Find where the given text appears and provide that cell's center as (x, y) coordinate. 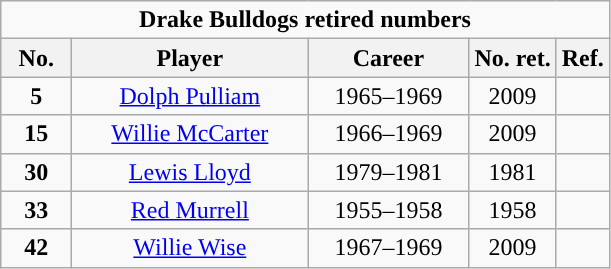
Lewis Lloyd (190, 172)
No. ret. (512, 58)
33 (36, 210)
Player (190, 58)
1955–1958 (388, 210)
Ref. (582, 58)
1958 (512, 210)
1967–1969 (388, 248)
1966–1969 (388, 134)
30 (36, 172)
Dolph Pulliam (190, 96)
1965–1969 (388, 96)
42 (36, 248)
Red Murrell (190, 210)
Career (388, 58)
Drake Bulldogs retired numbers (305, 20)
Willie Wise (190, 248)
No. (36, 58)
1981 (512, 172)
Willie McCarter (190, 134)
1979–1981 (388, 172)
15 (36, 134)
5 (36, 96)
